For the text-containing cell, return its midpoint in (x, y) coordinate format. 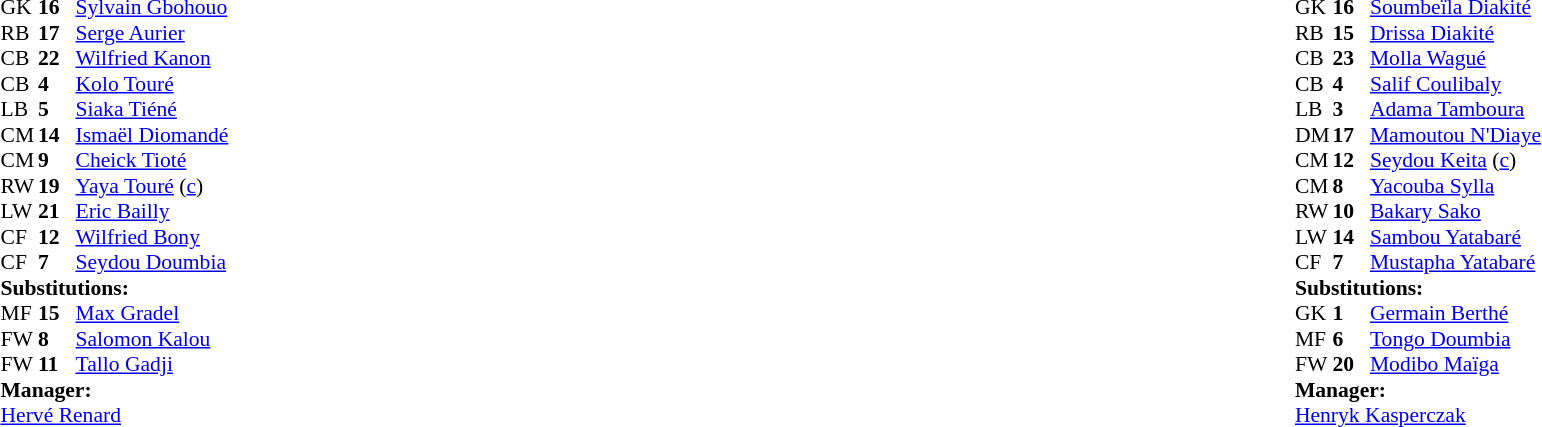
Tallo Gadji (152, 365)
Mamoutou N'Diaye (1456, 135)
6 (1351, 339)
Adama Tamboura (1456, 109)
5 (57, 109)
10 (1351, 211)
19 (57, 186)
Modibo Maïga (1456, 365)
Ismaël Diomandé (152, 135)
GK (1314, 313)
Seydou Doumbia (152, 263)
Sambou Yatabaré (1456, 237)
Bakary Sako (1456, 211)
Wilfried Bony (152, 237)
Mustapha Yatabaré (1456, 263)
Salif Coulibaly (1456, 84)
Molla Wagué (1456, 59)
3 (1351, 109)
Serge Aurier (152, 33)
21 (57, 211)
Germain Berthé (1456, 313)
Yaya Touré (c) (152, 186)
9 (57, 161)
DM (1314, 135)
Seydou Keita (c) (1456, 161)
23 (1351, 59)
11 (57, 365)
Wilfried Kanon (152, 59)
Yacouba Sylla (1456, 186)
Max Gradel (152, 313)
20 (1351, 365)
Salomon Kalou (152, 339)
22 (57, 59)
Drissa Diakité (1456, 33)
Cheick Tioté (152, 161)
Kolo Touré (152, 84)
Siaka Tiéné (152, 109)
Eric Bailly (152, 211)
Tongo Doumbia (1456, 339)
1 (1351, 313)
